Extract the [x, y] coordinate from the center of the cell holding the provided text.  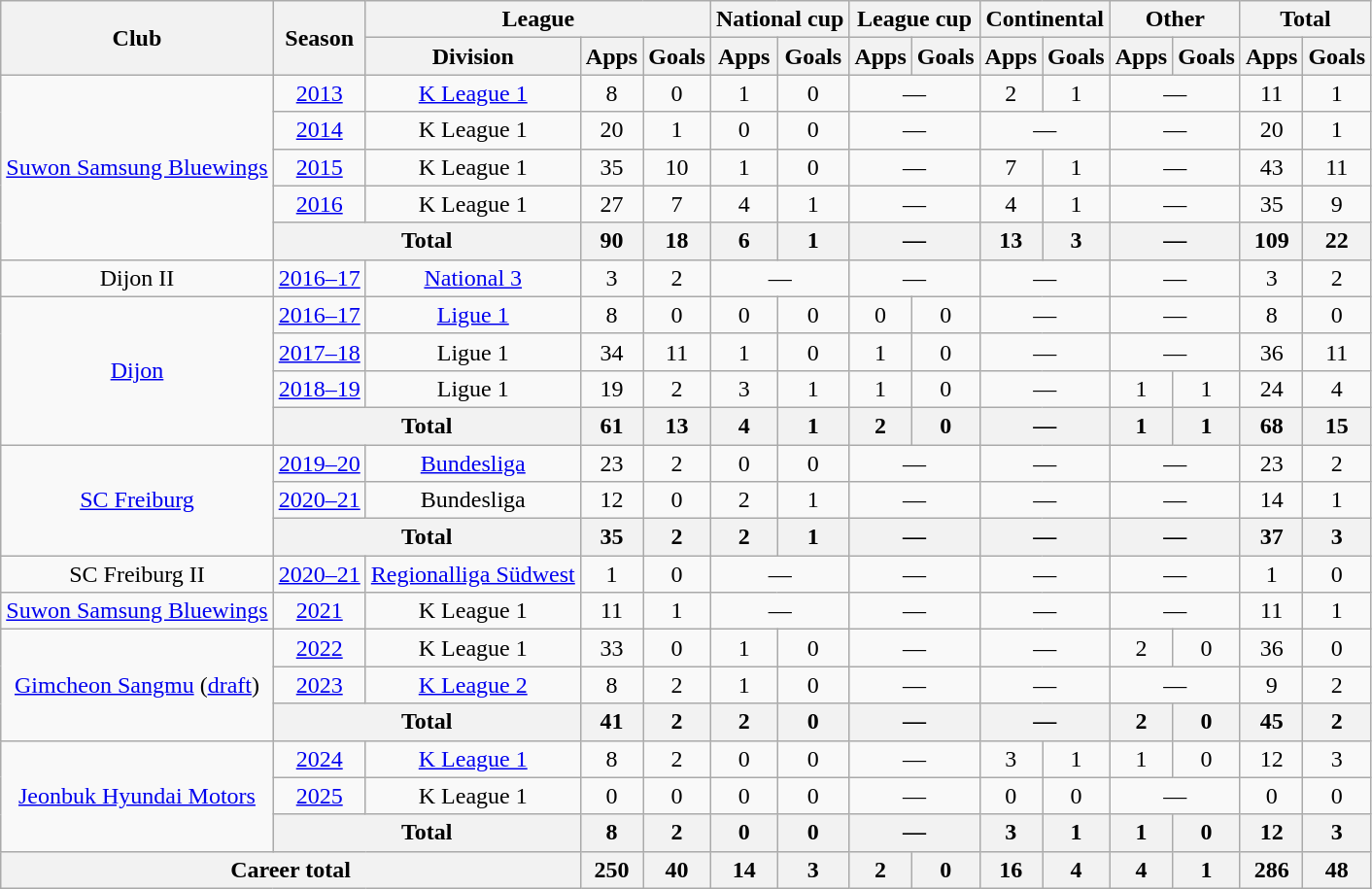
43 [1271, 167]
Jeonbuk Hyundai Motors [137, 796]
2017–18 [319, 352]
League [538, 19]
90 [611, 241]
2024 [319, 759]
National 3 [472, 278]
2013 [319, 93]
2021 [319, 611]
41 [611, 722]
18 [677, 241]
45 [1271, 722]
68 [1271, 426]
2025 [319, 796]
2018–19 [319, 389]
40 [677, 870]
19 [611, 389]
K League 2 [472, 685]
15 [1337, 426]
33 [611, 648]
National cup [779, 19]
Other [1175, 19]
10 [677, 167]
2016 [319, 204]
2023 [319, 685]
Regionalliga Südwest [472, 574]
286 [1271, 870]
Division [472, 56]
6 [743, 241]
Season [319, 38]
2019–20 [319, 463]
SC Freiburg [137, 500]
Dijon II [137, 278]
Career total [292, 870]
27 [611, 204]
37 [1271, 537]
League cup [914, 19]
2014 [319, 130]
Dijon [137, 370]
22 [1337, 241]
Gimcheon Sangmu (draft) [137, 685]
250 [611, 870]
109 [1271, 241]
2022 [319, 648]
24 [1271, 389]
34 [611, 352]
Continental [1045, 19]
61 [611, 426]
48 [1337, 870]
Club [137, 38]
2015 [319, 167]
SC Freiburg II [137, 574]
16 [1011, 870]
